Search for the cell housing the specified text and yield its (X, Y) center coordinate. 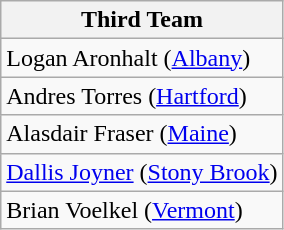
Third Team (142, 20)
Dallis Joyner (Stony Brook) (142, 172)
Logan Aronhalt (Albany) (142, 58)
Brian Voelkel (Vermont) (142, 210)
Andres Torres (Hartford) (142, 96)
Alasdair Fraser (Maine) (142, 134)
